Return the (X, Y) coordinate for the center point of the cell that contains the specified text.  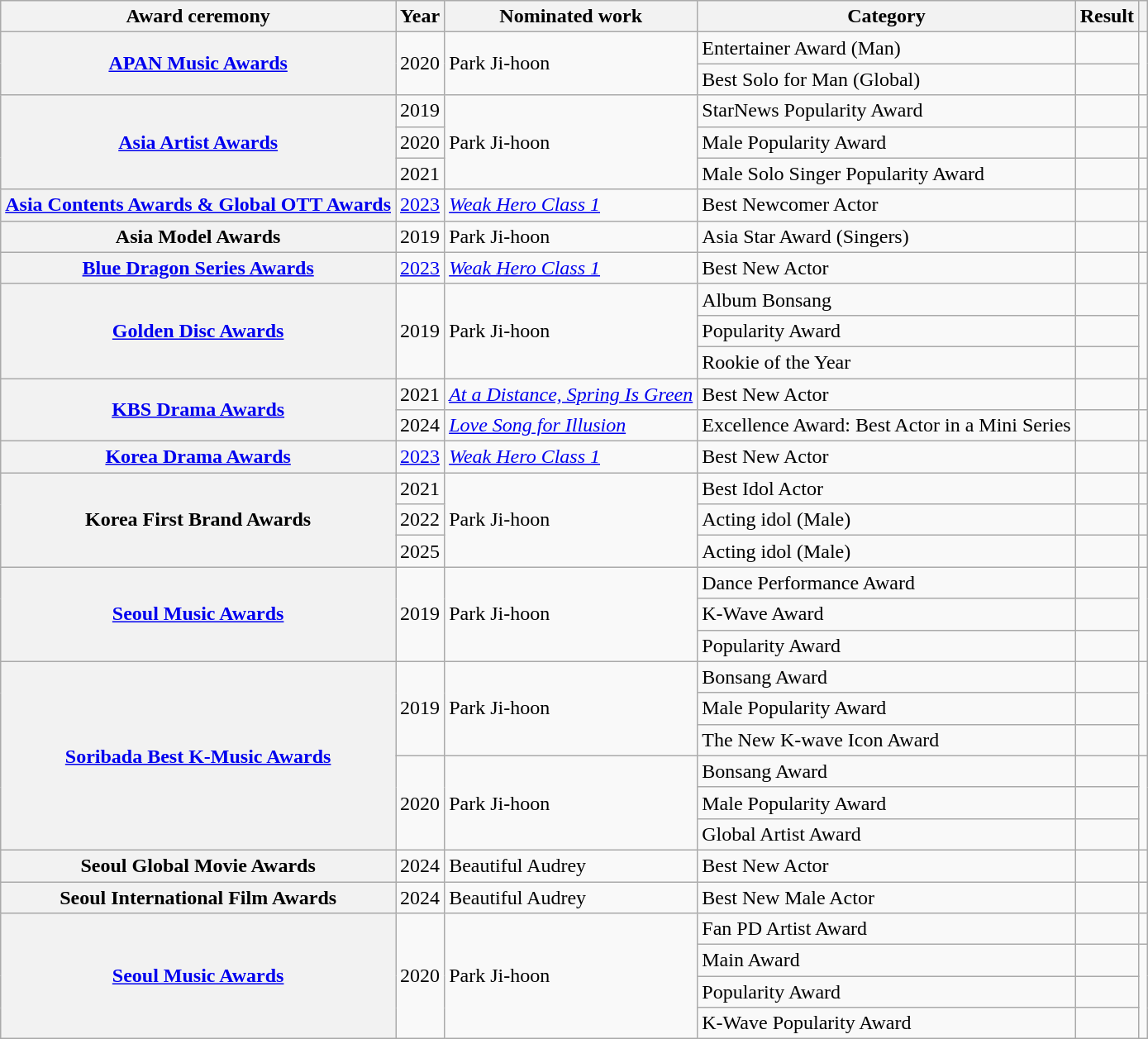
Korea First Brand Awards (198, 520)
Entertainer Award (Man) (886, 48)
Award ceremony (198, 17)
The New K-wave Icon Award (886, 740)
Rookie of the Year (886, 362)
KBS Drama Awards (198, 410)
Soribada Best K-Music Awards (198, 755)
Global Artist Award (886, 834)
Blue Dragon Series Awards (198, 268)
Main Award (886, 960)
Male Solo Singer Popularity Award (886, 174)
Asia Artist Awards (198, 142)
Best Idol Actor (886, 489)
Result (1107, 17)
Best Solo for Man (Global) (886, 79)
Golden Disc Awards (198, 331)
Best Newcomer Actor (886, 205)
Fan PD Artist Award (886, 929)
Best New Male Actor (886, 897)
Korea Drama Awards (198, 457)
StarNews Popularity Award (886, 111)
K-Wave Award (886, 614)
Year (420, 17)
Love Song for Illusion (571, 426)
Seoul Global Movie Awards (198, 865)
Nominated work (571, 17)
APAN Music Awards (198, 64)
Category (886, 17)
Seoul International Film Awards (198, 897)
Asia Star Award (Singers) (886, 236)
Asia Model Awards (198, 236)
K-Wave Popularity Award (886, 1023)
2022 (420, 520)
2025 (420, 551)
Excellence Award: Best Actor in a Mini Series (886, 426)
Dance Performance Award (886, 583)
At a Distance, Spring Is Green (571, 394)
Asia Contents Awards & Global OTT Awards (198, 205)
Album Bonsang (886, 299)
